Locate the cell with the specified text and output its [x, y] center coordinate. 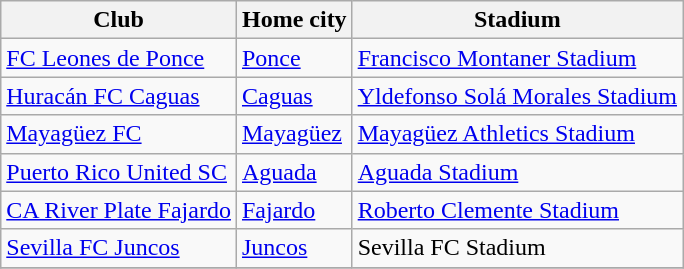
Huracán FC Caguas [119, 96]
Stadium [517, 20]
Yldefonso Solá Morales Stadium [517, 96]
Home city [294, 20]
Mayagüez Athletics Stadium [517, 134]
Fajardo [294, 210]
Caguas [294, 96]
Aguada [294, 172]
Mayagüez FC [119, 134]
FC Leones de Ponce [119, 58]
Puerto Rico United SC [119, 172]
Juncos [294, 248]
Roberto Clemente Stadium [517, 210]
Sevilla FC Stadium [517, 248]
Sevilla FC Juncos [119, 248]
Francisco Montaner Stadium [517, 58]
Ponce [294, 58]
Club [119, 20]
CA River Plate Fajardo [119, 210]
Mayagüez [294, 134]
Aguada Stadium [517, 172]
